Pinpoint the cell where the given text exists, returning its (X, Y) midpoint coordinate. 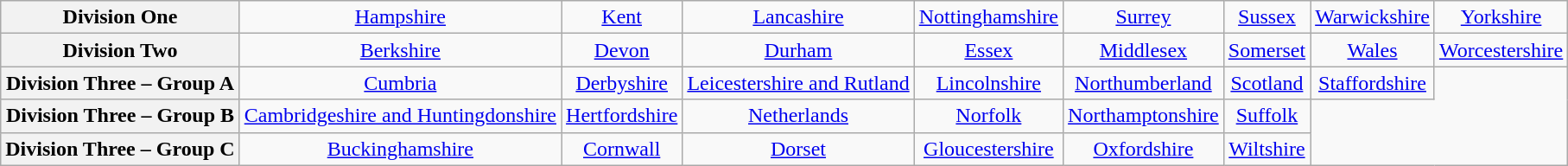
Suffolk (1266, 116)
Northumberland (1144, 83)
Wiltshire (1266, 149)
Cambridgeshire and Huntingdonshire (400, 116)
Yorkshire (1501, 17)
Division Three – Group C (120, 149)
Middlesex (1144, 50)
Warwickshire (1373, 17)
Cumbria (400, 83)
Surrey (1144, 17)
Wales (1373, 50)
Scotland (1266, 83)
Leicestershire and Rutland (798, 83)
Division One (120, 17)
Kent (622, 17)
Durham (798, 50)
Essex (988, 50)
Lincolnshire (988, 83)
Cornwall (622, 149)
Worcestershire (1501, 50)
Devon (622, 50)
Derbyshire (622, 83)
Buckinghamshire (400, 149)
Hampshire (400, 17)
Staffordshire (1373, 83)
Hertfordshire (622, 116)
Somerset (1266, 50)
Dorset (798, 149)
Sussex (1266, 17)
Netherlands (798, 116)
Division Two (120, 50)
Nottinghamshire (988, 17)
Berkshire (400, 50)
Gloucestershire (988, 149)
Lancashire (798, 17)
Division Three – Group B (120, 116)
Northamptonshire (1144, 116)
Oxfordshire (1144, 149)
Norfolk (988, 116)
Division Three – Group A (120, 83)
